Identify which cell holds the provided text, then report its (X, Y) central coordinate. 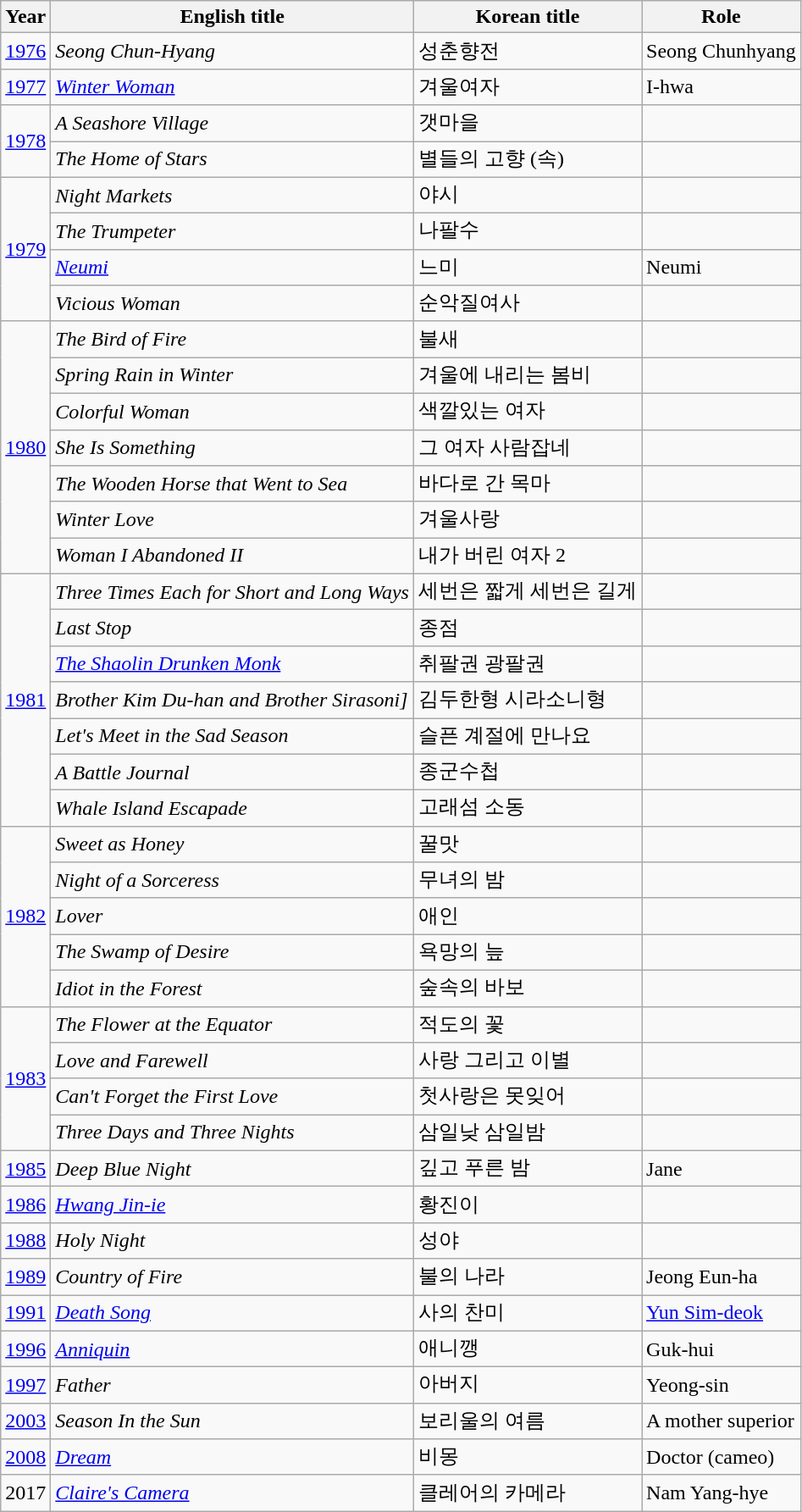
별들의 고향 (속) (527, 159)
색깔있는 여자 (527, 412)
Love and Farewell (232, 1061)
야시 (527, 195)
Lover (232, 917)
순악질여사 (527, 303)
Let's Meet in the Sad Season (232, 737)
그 여자 사람잡네 (527, 447)
클레어의 카메라 (527, 1493)
1989 (25, 1277)
겨울에 내리는 봄비 (527, 376)
A mother superior (722, 1421)
2008 (25, 1457)
2017 (25, 1493)
1997 (25, 1386)
The Home of Stars (232, 159)
1982 (25, 917)
삼일낮 삼일밤 (527, 1133)
숲속의 바보 (527, 988)
Yun Sim-deok (722, 1313)
1977 (25, 86)
적도의 꽃 (527, 1025)
Can't Forget the First Love (232, 1096)
Jeong Eun-ha (722, 1277)
The Wooden Horse that Went to Sea (232, 485)
Seong Chunhyang (722, 51)
1986 (25, 1205)
Father (232, 1386)
Woman I Abandoned II (232, 556)
보리울의 여름 (527, 1421)
Vicious Woman (232, 303)
애니깽 (527, 1349)
무녀의 밤 (527, 881)
Nam Yang-hye (722, 1493)
세번은 짧게 세번은 길게 (527, 591)
1976 (25, 51)
1978 (25, 141)
1981 (25, 700)
Jane (722, 1169)
Colorful Woman (232, 412)
Last Stop (232, 629)
Three Days and Three Nights (232, 1133)
Hwang Jin-ie (232, 1205)
2003 (25, 1421)
불의 나라 (527, 1277)
황진이 (527, 1205)
애인 (527, 917)
The Swamp of Desire (232, 952)
1985 (25, 1169)
Doctor (cameo) (722, 1457)
첫사랑은 못잊어 (527, 1096)
나팔수 (527, 232)
Claire's Camera (232, 1493)
The Trumpeter (232, 232)
A Seashore Village (232, 124)
종점 (527, 629)
비몽 (527, 1457)
Three Times Each for Short and Long Ways (232, 591)
Whale Island Escapade (232, 808)
Dream (232, 1457)
Winter Woman (232, 86)
욕망의 늪 (527, 952)
Sweet as Honey (232, 844)
Winter Love (232, 520)
1980 (25, 447)
Role (722, 17)
꿀맛 (527, 844)
성야 (527, 1240)
Night of a Sorceress (232, 881)
불새 (527, 339)
사의 찬미 (527, 1313)
1988 (25, 1240)
아버지 (527, 1386)
1983 (25, 1078)
Guk-hui (722, 1349)
사랑 그리고 이별 (527, 1061)
성춘향전 (527, 51)
A Battle Journal (232, 773)
Yeong-sin (722, 1386)
1979 (25, 249)
Brother Kim Du-han and Brother Sirasoni] (232, 700)
김두한형 시라소니형 (527, 700)
내가 버린 여자 2 (527, 556)
갯마을 (527, 124)
Year (25, 17)
She Is Something (232, 447)
Anniquin (232, 1349)
Night Markets (232, 195)
겨울사랑 (527, 520)
The Bird of Fire (232, 339)
Holy Night (232, 1240)
Idiot in the Forest (232, 988)
1996 (25, 1349)
Spring Rain in Winter (232, 376)
Korean title (527, 17)
느미 (527, 268)
The Shaolin Drunken Monk (232, 664)
Country of Fire (232, 1277)
Deep Blue Night (232, 1169)
겨울여자 (527, 86)
The Flower at the Equator (232, 1025)
취팔권 광팔권 (527, 664)
Season In the Sun (232, 1421)
Death Song (232, 1313)
English title (232, 17)
슬픈 계절에 만나요 (527, 737)
깊고 푸른 밤 (527, 1169)
종군수첩 (527, 773)
I-hwa (722, 86)
바다로 간 목마 (527, 485)
고래섬 소동 (527, 808)
Seong Chun-Hyang (232, 51)
1991 (25, 1313)
